From the cell containing the given text, extract its center point as (X, Y) coordinate. 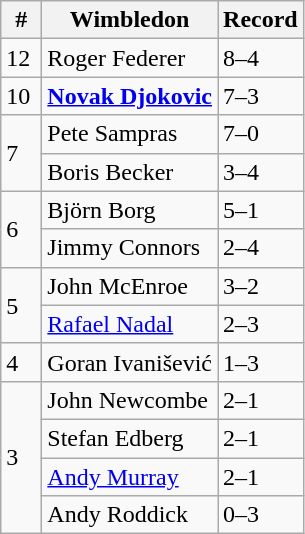
Jimmy Connors (130, 248)
3–2 (261, 286)
Boris Becker (130, 172)
7–0 (261, 134)
Björn Borg (130, 210)
3 (22, 457)
8–4 (261, 58)
John Newcombe (130, 400)
5–1 (261, 210)
Rafael Nadal (130, 324)
7–3 (261, 96)
Andy Roddick (130, 515)
2–4 (261, 248)
John McEnroe (130, 286)
Roger Federer (130, 58)
12 (22, 58)
2–3 (261, 324)
0–3 (261, 515)
1–3 (261, 362)
Goran Ivanišević (130, 362)
Novak Djokovic (130, 96)
# (22, 20)
10 (22, 96)
3–4 (261, 172)
Pete Sampras (130, 134)
4 (22, 362)
5 (22, 305)
Record (261, 20)
Andy Murray (130, 477)
Wimbledon (130, 20)
Stefan Edberg (130, 438)
7 (22, 153)
6 (22, 229)
